Return [X, Y] of the center of cell containing provided text 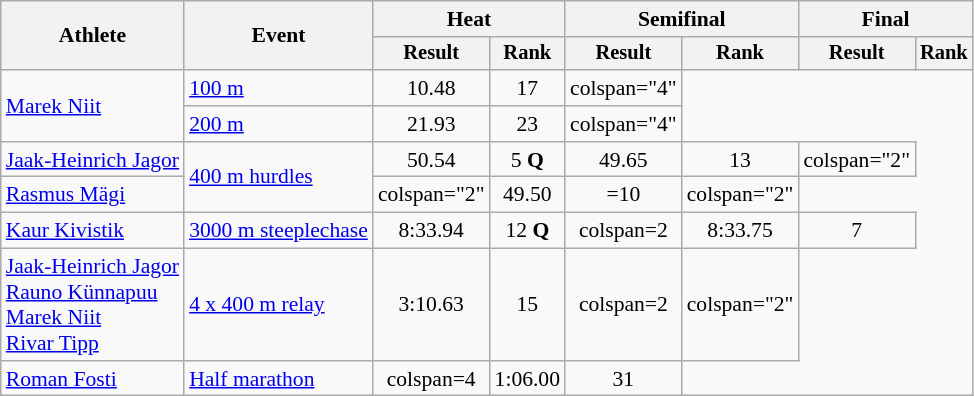
7 [856, 231]
13 [740, 160]
49.50 [528, 195]
8:33.94 [432, 231]
50.54 [432, 160]
Event [278, 36]
49.65 [624, 160]
3000 m steeplechase [278, 231]
Final [885, 19]
5 Q [528, 160]
100 m [278, 88]
Marek Niit [92, 106]
Semifinal [682, 19]
Kaur Kivistik [92, 231]
200 m [278, 124]
8:33.75 [740, 231]
12 Q [528, 231]
400 m hurdles [278, 178]
21.93 [432, 124]
Athlete [92, 36]
10.48 [432, 88]
23 [528, 124]
Heat [469, 19]
15 [528, 305]
Jaak-Heinrich Jagor [92, 160]
17 [528, 88]
=10 [624, 195]
Jaak-Heinrich JagorRauno KünnapuuMarek NiitRivar Tipp [92, 305]
4 x 400 m relay [278, 305]
Rasmus Mägi [92, 195]
3:10.63 [432, 305]
